For the text-containing cell, return its midpoint in [x, y] coordinate format. 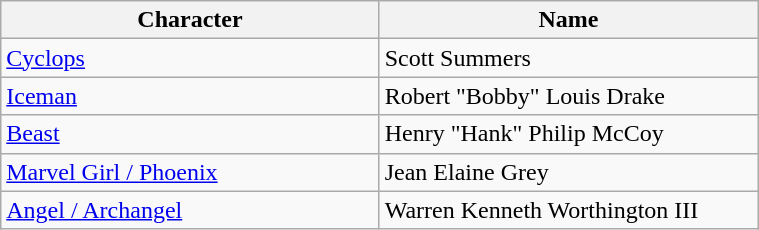
Iceman [190, 96]
Cyclops [190, 58]
Name [568, 20]
Robert "Bobby" Louis Drake [568, 96]
Marvel Girl / Phoenix [190, 172]
Jean Elaine Grey [568, 172]
Angel / Archangel [190, 210]
Character [190, 20]
Beast [190, 134]
Warren Kenneth Worthington III [568, 210]
Scott Summers [568, 58]
Henry "Hank" Philip McCoy [568, 134]
